Pinpoint the cell where the given text exists, returning its [x, y] midpoint coordinate. 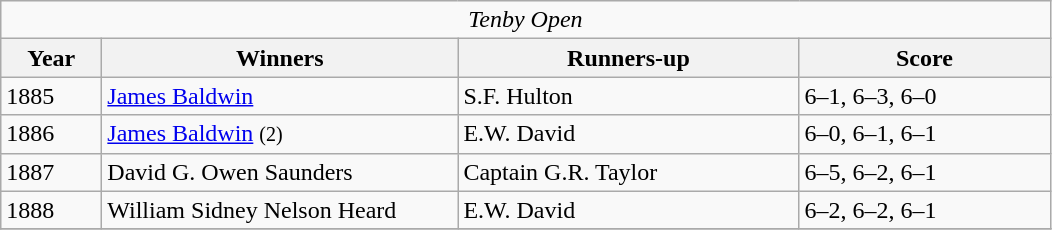
Runners-up [628, 58]
1887 [52, 172]
1885 [52, 96]
Tenby Open [526, 20]
6–1, 6–3, 6–0 [924, 96]
David G. Owen Saunders [280, 172]
Captain G.R. Taylor [628, 172]
6–0, 6–1, 6–1 [924, 134]
Score [924, 58]
James Baldwin (2) [280, 134]
6–2, 6–2, 6–1 [924, 210]
James Baldwin [280, 96]
Winners [280, 58]
1886 [52, 134]
William Sidney Nelson Heard [280, 210]
6–5, 6–2, 6–1 [924, 172]
S.F. Hulton [628, 96]
Year [52, 58]
1888 [52, 210]
